Provide the [X, Y] coordinate of the cell's center where the given text is located.  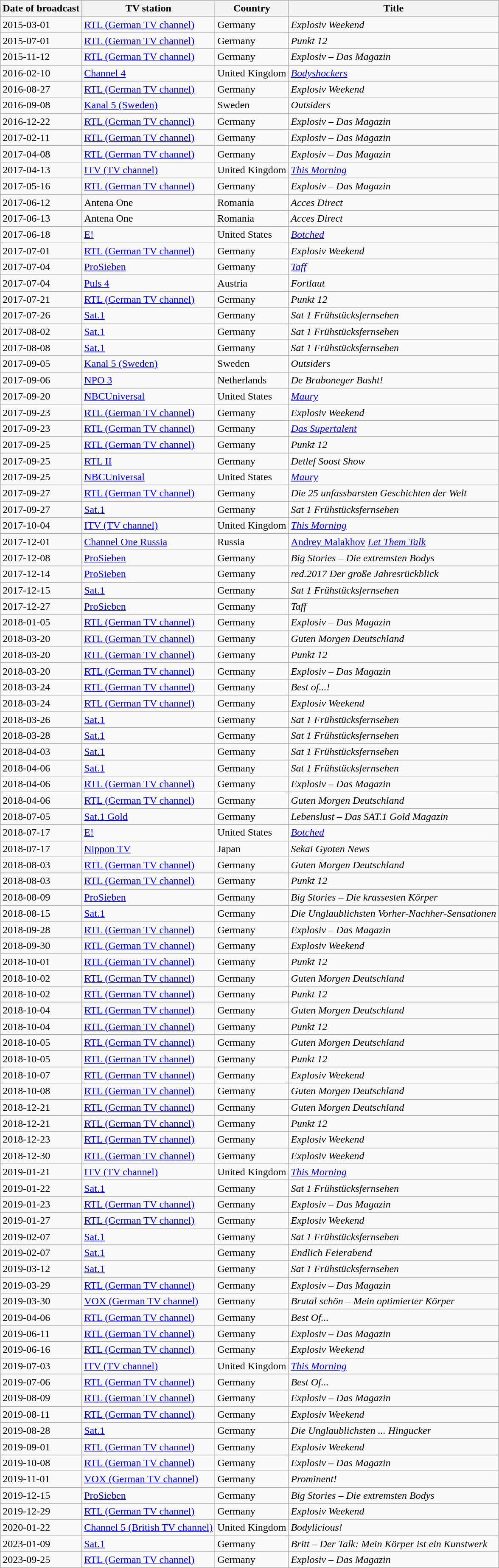
2019-01-22 [41, 1188]
2018-01-05 [41, 622]
Big Stories – Die krassesten Körper [394, 897]
2016-09-08 [41, 105]
Channel 5 (British TV channel) [149, 1528]
2019-03-30 [41, 1301]
2018-12-23 [41, 1140]
2017-08-08 [41, 348]
2019-12-29 [41, 1512]
Die Unglaublichsten ... Hingucker [394, 1430]
Netherlands [252, 380]
2017-08-02 [41, 332]
2018-04-03 [41, 752]
Fortlaut [394, 283]
2017-04-13 [41, 170]
Channel One Russia [149, 542]
Channel 4 [149, 73]
2019-07-03 [41, 1366]
2017-07-21 [41, 299]
2017-12-15 [41, 590]
2017-09-05 [41, 364]
2017-12-27 [41, 606]
Puls 4 [149, 283]
2017-10-04 [41, 526]
2019-06-11 [41, 1334]
2017-12-14 [41, 574]
Sat.1 Gold [149, 816]
2019-08-09 [41, 1398]
Das Supertalent [394, 428]
NPO 3 [149, 380]
Bodyshockers [394, 73]
2019-03-29 [41, 1285]
2019-03-12 [41, 1269]
Russia [252, 542]
2020-01-22 [41, 1528]
2017-06-12 [41, 203]
2015-03-01 [41, 25]
2018-09-28 [41, 929]
Andrey Malakhov Let Them Talk [394, 542]
2018-12-30 [41, 1156]
Date of broadcast [41, 8]
Japan [252, 849]
2018-10-08 [41, 1091]
2023-09-25 [41, 1560]
2019-01-21 [41, 1172]
2016-08-27 [41, 89]
2016-02-10 [41, 73]
2018-07-05 [41, 816]
2018-03-26 [41, 720]
2016-12-22 [41, 121]
2015-07-01 [41, 41]
Detlef Soost Show [394, 461]
2023-01-09 [41, 1544]
2017-09-06 [41, 380]
Brutal schön – Mein optimierter Körper [394, 1301]
2019-07-06 [41, 1382]
Country [252, 8]
Best of...! [394, 687]
2017-12-08 [41, 558]
2018-09-30 [41, 946]
2018-10-07 [41, 1075]
2017-06-13 [41, 219]
2019-09-01 [41, 1447]
2019-08-28 [41, 1430]
2019-01-23 [41, 1204]
2018-08-15 [41, 913]
2017-04-08 [41, 154]
2018-08-09 [41, 897]
2019-12-15 [41, 1495]
2018-03-28 [41, 736]
Austria [252, 283]
2017-02-11 [41, 138]
Lebenslust – Das SAT.1 Gold Magazin [394, 816]
2019-01-27 [41, 1220]
Die 25 unfassbarsten Geschichten der Welt [394, 493]
2018-10-01 [41, 962]
Endlich Feierabend [394, 1253]
Sekai Gyoten News [394, 849]
2019-10-08 [41, 1463]
TV station [149, 8]
2017-06-18 [41, 235]
Die Unglaublichsten Vorher-Nachher-Sensationen [394, 913]
2019-06-16 [41, 1350]
red.2017 Der große Jahresrückblick [394, 574]
2017-09-20 [41, 396]
Prominent! [394, 1479]
De Braboneger Basht! [394, 380]
Nippon TV [149, 849]
Title [394, 8]
2017-12-01 [41, 542]
2019-08-11 [41, 1414]
2017-07-01 [41, 251]
2019-04-06 [41, 1317]
2015-11-12 [41, 57]
2017-05-16 [41, 186]
RTL II [149, 461]
2019-11-01 [41, 1479]
Britt – Der Talk: Mein Körper ist ein Kunstwerk [394, 1544]
Bodylicious! [394, 1528]
2017-07-26 [41, 315]
